Pinpoint the cell where the given text exists, returning its [X, Y] midpoint coordinate. 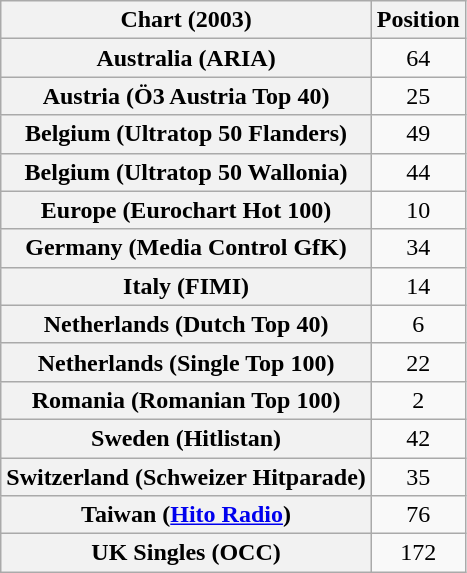
Netherlands (Dutch Top 40) [186, 324]
Australia (ARIA) [186, 58]
76 [418, 515]
UK Singles (OCC) [186, 553]
49 [418, 134]
Taiwan (Hito Radio) [186, 515]
Switzerland (Schweizer Hitparade) [186, 477]
Belgium (Ultratop 50 Flanders) [186, 134]
Germany (Media Control GfK) [186, 248]
Sweden (Hitlistan) [186, 438]
35 [418, 477]
Belgium (Ultratop 50 Wallonia) [186, 172]
34 [418, 248]
42 [418, 438]
Chart (2003) [186, 20]
25 [418, 96]
172 [418, 553]
Romania (Romanian Top 100) [186, 400]
6 [418, 324]
Europe (Eurochart Hot 100) [186, 210]
Position [418, 20]
Netherlands (Single Top 100) [186, 362]
14 [418, 286]
44 [418, 172]
22 [418, 362]
64 [418, 58]
Austria (Ö3 Austria Top 40) [186, 96]
Italy (FIMI) [186, 286]
10 [418, 210]
2 [418, 400]
